From the cell containing the given text, extract its center point as (x, y) coordinate. 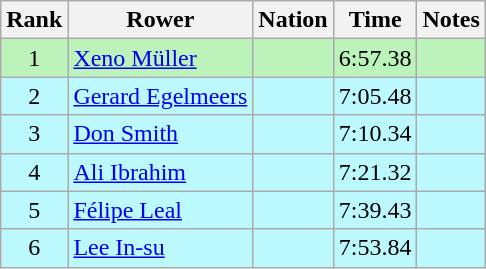
7:10.34 (375, 134)
4 (34, 172)
Xeno Müller (160, 58)
1 (34, 58)
6 (34, 248)
2 (34, 96)
Lee In-su (160, 248)
Rower (160, 20)
Notes (451, 20)
6:57.38 (375, 58)
Félipe Leal (160, 210)
Nation (293, 20)
3 (34, 134)
5 (34, 210)
7:21.32 (375, 172)
Ali Ibrahim (160, 172)
Don Smith (160, 134)
7:39.43 (375, 210)
7:53.84 (375, 248)
Time (375, 20)
Rank (34, 20)
Gerard Egelmeers (160, 96)
7:05.48 (375, 96)
